Capture the cell that displays the provided text and extract its [x, y] central coordinate. 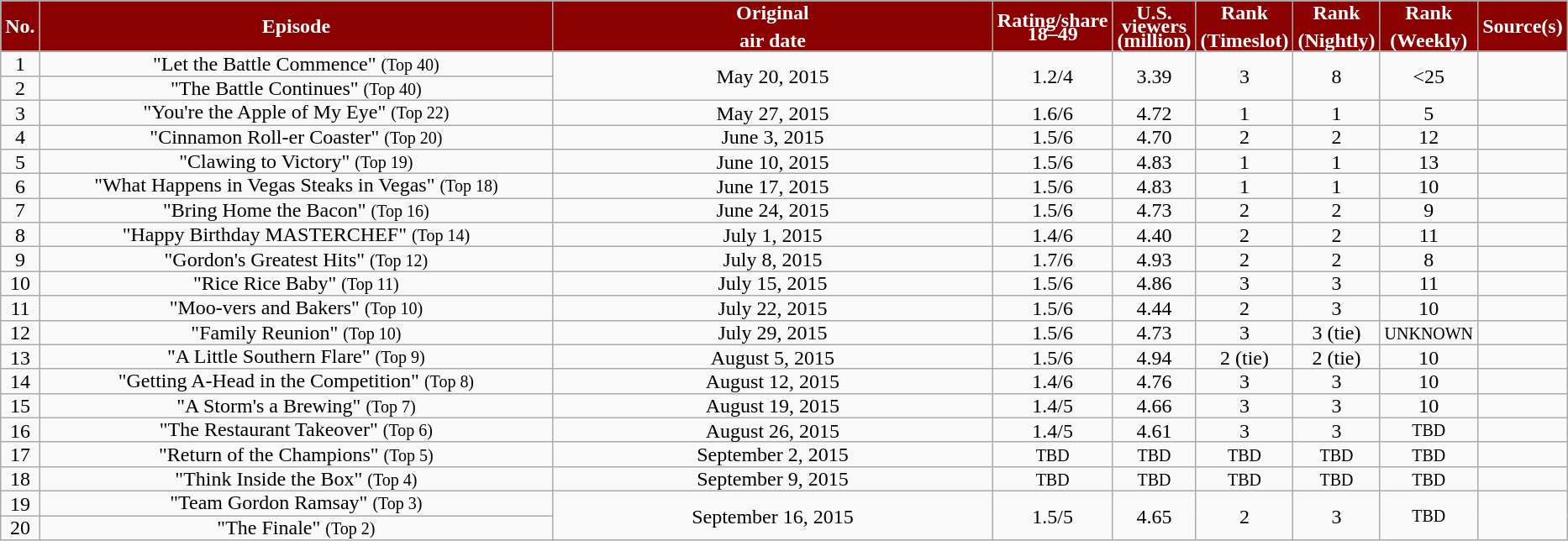
U.S. viewers(million) [1155, 27]
Original air date [773, 27]
3 (tie) [1336, 333]
August 12, 2015 [773, 381]
4.94 [1155, 356]
1.6/6 [1052, 113]
4.61 [1155, 430]
Rank(Timeslot) [1244, 27]
May 20, 2015 [773, 76]
September 9, 2015 [773, 479]
<25 [1429, 76]
3.39 [1155, 76]
20 [20, 528]
"Return of the Champions" (Top 5) [296, 454]
Rating/share18–49 [1052, 27]
"Moo-vers and Bakers" (Top 10) [296, 307]
"A Little Southern Flare" (Top 9) [296, 356]
Rank(Weekly) [1429, 27]
1.2/4 [1052, 76]
17 [20, 454]
July 1, 2015 [773, 235]
"Think Inside the Box" (Top 4) [296, 479]
4.72 [1155, 113]
"Gordon's Greatest Hits" (Top 12) [296, 259]
"Rice Rice Baby" (Top 11) [296, 284]
15 [20, 405]
Source(s) [1523, 27]
May 27, 2015 [773, 113]
"The Finale" (Top 2) [296, 528]
August 19, 2015 [773, 405]
19 [20, 502]
6 [20, 186]
September 2, 2015 [773, 454]
4.76 [1155, 381]
14 [20, 381]
"A Storm's a Brewing" (Top 7) [296, 405]
"Getting A-Head in the Competition" (Top 8) [296, 381]
4.40 [1155, 235]
July 29, 2015 [773, 333]
18 [20, 479]
16 [20, 430]
Episode [296, 27]
"You're the Apple of My Eye" (Top 22) [296, 113]
4.93 [1155, 259]
August 26, 2015 [773, 430]
4 [20, 136]
August 5, 2015 [773, 356]
UNKNOWN [1429, 333]
"Team Gordon Ramsay" (Top 3) [296, 502]
7 [20, 210]
June 10, 2015 [773, 161]
July 15, 2015 [773, 284]
September 16, 2015 [773, 515]
June 24, 2015 [773, 210]
"Bring Home the Bacon" (Top 16) [296, 210]
4.44 [1155, 307]
No. [20, 27]
1.7/6 [1052, 259]
4.65 [1155, 515]
4.86 [1155, 284]
"Happy Birthday MASTERCHEF" (Top 14) [296, 235]
"Clawing to Victory" (Top 19) [296, 161]
Rank(Nightly) [1336, 27]
4.66 [1155, 405]
June 17, 2015 [773, 186]
"The Restaurant Takeover" (Top 6) [296, 430]
4.70 [1155, 136]
"Let the Battle Commence" (Top 40) [296, 64]
"Family Reunion" (Top 10) [296, 333]
July 8, 2015 [773, 259]
"Cinnamon Roll-er Coaster" (Top 20) [296, 136]
"The Battle Continues" (Top 40) [296, 87]
1.5/5 [1052, 515]
July 22, 2015 [773, 307]
June 3, 2015 [773, 136]
"What Happens in Vegas Steaks in Vegas" (Top 18) [296, 186]
